Provide the [X, Y] coordinate of the cell's center where the given text is located.  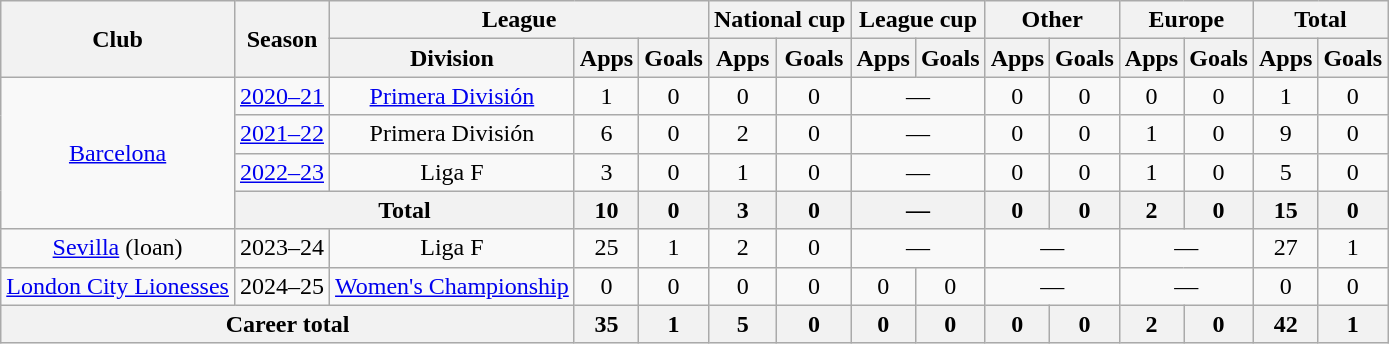
Barcelona [118, 153]
League cup [918, 20]
2020–21 [282, 96]
9 [1285, 134]
Women's Championship [452, 286]
National cup [779, 20]
2024–25 [282, 286]
2023–24 [282, 248]
Division [452, 58]
Career total [288, 324]
League [520, 20]
2021–22 [282, 134]
10 [606, 210]
15 [1285, 210]
6 [606, 134]
42 [1285, 324]
London City Lionesses [118, 286]
Other [1052, 20]
35 [606, 324]
Season [282, 39]
2022–23 [282, 172]
Club [118, 39]
Sevilla (loan) [118, 248]
25 [606, 248]
Europe [1186, 20]
27 [1285, 248]
